From the cell containing the given text, extract its center point as (x, y) coordinate. 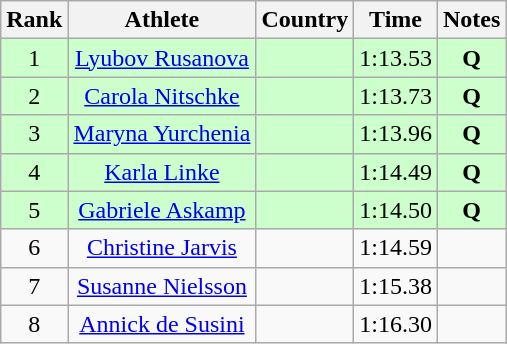
Karla Linke (162, 172)
4 (34, 172)
5 (34, 210)
Carola Nitschke (162, 96)
1:14.49 (396, 172)
3 (34, 134)
1:14.50 (396, 210)
Annick de Susini (162, 324)
7 (34, 286)
6 (34, 248)
Notes (471, 20)
1:13.96 (396, 134)
1:13.53 (396, 58)
2 (34, 96)
1:15.38 (396, 286)
Gabriele Askamp (162, 210)
1 (34, 58)
Rank (34, 20)
Maryna Yurchenia (162, 134)
Christine Jarvis (162, 248)
1:16.30 (396, 324)
Time (396, 20)
Country (305, 20)
8 (34, 324)
Susanne Nielsson (162, 286)
1:14.59 (396, 248)
Lyubov Rusanova (162, 58)
Athlete (162, 20)
1:13.73 (396, 96)
